From the cell containing the given text, extract its center point as (x, y) coordinate. 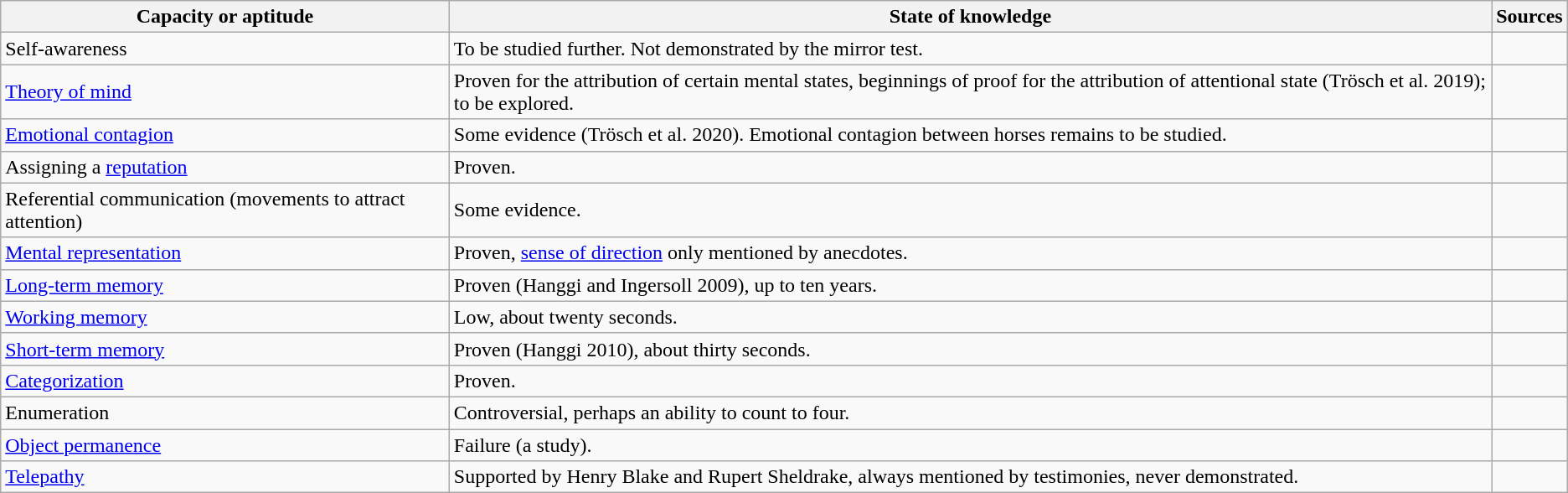
Referential communication (movements to attract attention) (225, 210)
To be studied further. Not demonstrated by the mirror test. (970, 49)
Theory of mind (225, 92)
Categorization (225, 381)
Proven (Hanggi 2010), about thirty seconds. (970, 349)
Controversial, perhaps an ability to count to four. (970, 413)
Proven, sense of direction only mentioned by anecdotes. (970, 253)
Low, about twenty seconds. (970, 317)
Emotional contagion (225, 135)
Short-term memory (225, 349)
State of knowledge (970, 17)
Long-term memory (225, 285)
Telepathy (225, 477)
Mental representation (225, 253)
Supported by Henry Blake and Rupert Sheldrake, always mentioned by testimonies, never demonstrated. (970, 477)
Sources (1529, 17)
Working memory (225, 317)
Enumeration (225, 413)
Failure (a study). (970, 445)
Object permanence (225, 445)
Self-awareness (225, 49)
Some evidence. (970, 210)
Proven (Hanggi and Ingersoll 2009), up to ten years. (970, 285)
Capacity or aptitude (225, 17)
Some evidence (Trösch et al. 2020). Emotional contagion between horses remains to be studied. (970, 135)
Assigning a reputation (225, 167)
